Identify which cell holds the provided text, then report its (x, y) central coordinate. 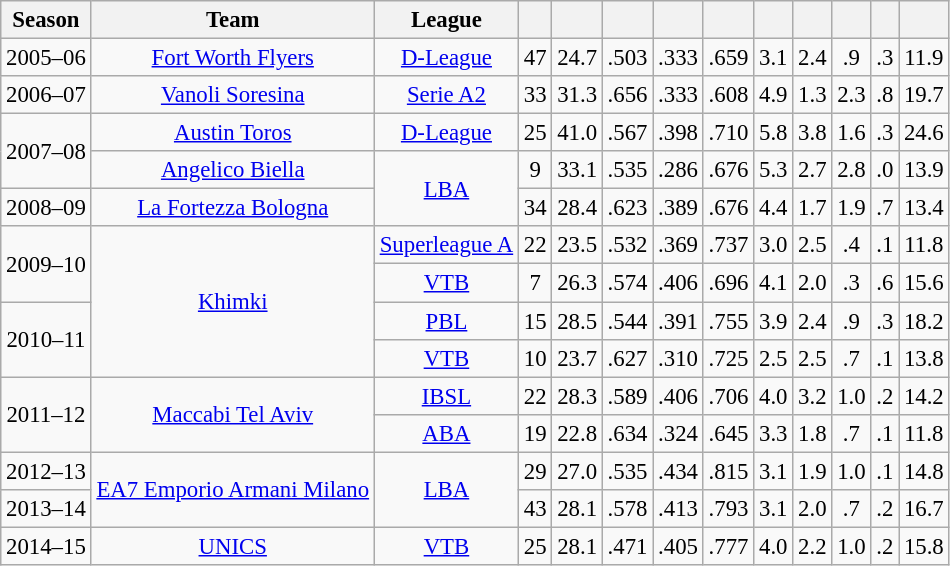
13.9 (924, 170)
2013–14 (46, 509)
.0 (885, 170)
.725 (728, 358)
.503 (627, 58)
18.2 (924, 321)
.815 (728, 471)
2006–07 (46, 95)
.696 (728, 283)
47 (534, 58)
10 (534, 358)
.755 (728, 321)
ABA (446, 433)
2009–10 (46, 264)
IBSL (446, 396)
.656 (627, 95)
4.1 (774, 283)
19 (534, 433)
3.2 (812, 396)
22.8 (577, 433)
1.8 (812, 433)
2.7 (812, 170)
16.7 (924, 509)
3.0 (774, 245)
28.4 (577, 208)
41.0 (577, 133)
7 (534, 283)
.645 (728, 433)
Angelico Biella (232, 170)
Superleague A (446, 245)
2011–12 (46, 414)
.310 (678, 358)
31.3 (577, 95)
League (446, 20)
4.9 (774, 95)
Khimki (232, 301)
Fort Worth Flyers (232, 58)
1.7 (812, 208)
.574 (627, 283)
2.8 (852, 170)
.589 (627, 396)
23.7 (577, 358)
.6 (885, 283)
15.8 (924, 546)
.623 (627, 208)
3.8 (812, 133)
.710 (728, 133)
13.4 (924, 208)
5.3 (774, 170)
14.2 (924, 396)
2014–15 (46, 546)
.737 (728, 245)
3.9 (774, 321)
2005–06 (46, 58)
43 (534, 509)
2.3 (852, 95)
.389 (678, 208)
.578 (627, 509)
Vanoli Soresina (232, 95)
28.3 (577, 396)
.398 (678, 133)
2010–11 (46, 340)
UNICS (232, 546)
26.3 (577, 283)
1.3 (812, 95)
14.8 (924, 471)
5.8 (774, 133)
28.5 (577, 321)
.532 (627, 245)
11.9 (924, 58)
2012–13 (46, 471)
EA7 Emporio Armani Milano (232, 490)
.413 (678, 509)
24.7 (577, 58)
.706 (728, 396)
4.4 (774, 208)
33 (534, 95)
.544 (627, 321)
2.2 (812, 546)
15 (534, 321)
34 (534, 208)
PBL (446, 321)
Maccabi Tel Aviv (232, 414)
La Fortezza Bologna (232, 208)
.793 (728, 509)
15.6 (924, 283)
.405 (678, 546)
13.8 (924, 358)
24.6 (924, 133)
.659 (728, 58)
Team (232, 20)
2008–09 (46, 208)
Season (46, 20)
.777 (728, 546)
.369 (678, 245)
.324 (678, 433)
.627 (627, 358)
19.7 (924, 95)
33.1 (577, 170)
9 (534, 170)
.286 (678, 170)
.391 (678, 321)
.471 (627, 546)
1.6 (852, 133)
.434 (678, 471)
27.0 (577, 471)
.8 (885, 95)
3.3 (774, 433)
.567 (627, 133)
.4 (852, 245)
.608 (728, 95)
Serie A2 (446, 95)
Austin Toros (232, 133)
23.5 (577, 245)
29 (534, 471)
.634 (627, 433)
2007–08 (46, 152)
